Locate the cell with the specified text and output its (X, Y) center coordinate. 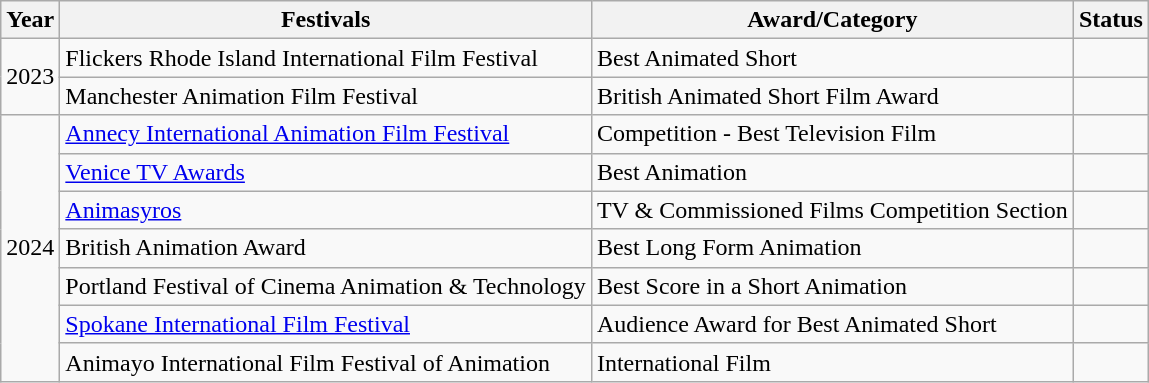
Flickers Rhode Island International Film Festival (326, 58)
TV & Commissioned Films Competition Section (832, 210)
Best Animation (832, 172)
Year (30, 20)
Animasyros (326, 210)
Manchester Animation Film Festival (326, 96)
Best Score in a Short Animation (832, 286)
2023 (30, 77)
Annecy International Animation Film Festival (326, 134)
Competition - Best Television Film (832, 134)
Audience Award for Best Animated Short (832, 324)
Spokane International Film Festival (326, 324)
Portland Festival of Cinema Animation & Technology (326, 286)
Animayo International Film Festival of Animation (326, 362)
Best Animated Short (832, 58)
Festivals (326, 20)
British Animation Award (326, 248)
Status (1110, 20)
International Film (832, 362)
Award/Category (832, 20)
2024 (30, 248)
Venice TV Awards (326, 172)
Best Long Form Animation (832, 248)
British Animated Short Film Award (832, 96)
